Return the [x, y] coordinate for the center point of the cell that contains the specified text.  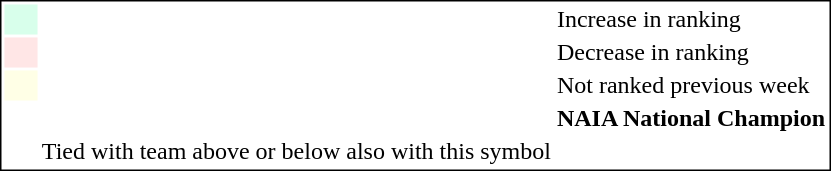
NAIA National Champion [690, 119]
Not ranked previous week [690, 85]
Decrease in ranking [690, 53]
Increase in ranking [690, 19]
Tied with team above or below also with this symbol [296, 151]
